Find where the given text appears and provide that cell's center as (X, Y) coordinate. 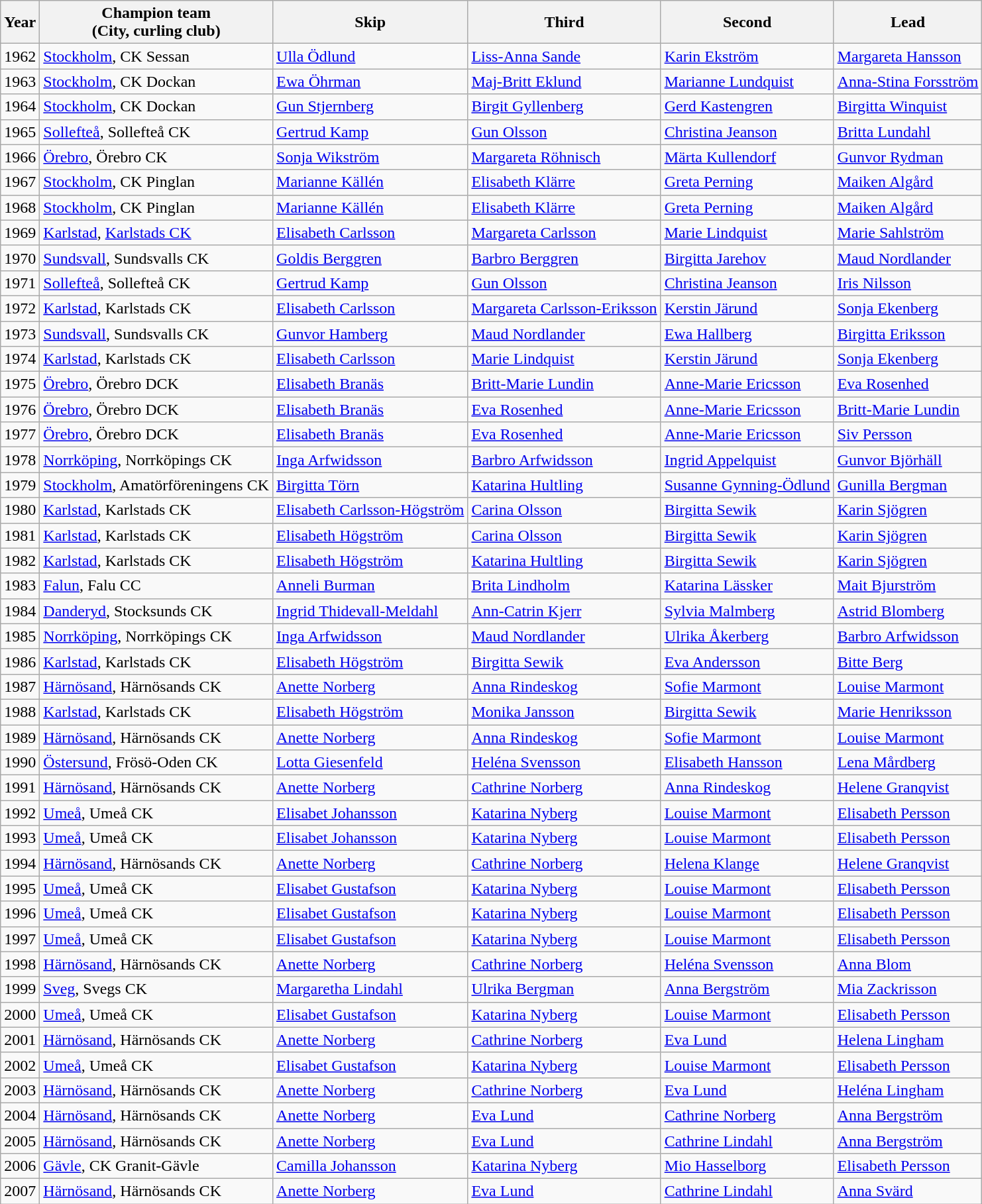
1973 (20, 333)
1983 (20, 586)
Ingrid Thidevall-Meldahl (370, 611)
Margareta Hansson (908, 56)
Lena Mårdberg (908, 763)
Marie Sahlström (908, 233)
1998 (20, 964)
1994 (20, 863)
Brita Lindholm (565, 586)
1977 (20, 435)
1997 (20, 939)
1999 (20, 989)
Birgitta Winquist (908, 107)
Margareta Röhnisch (565, 157)
Gerd Kastengren (747, 107)
Marianne Lundquist (747, 82)
1984 (20, 611)
1970 (20, 258)
Sveg, Svegs CK (156, 989)
Elisabeth Hansson (747, 763)
1965 (20, 132)
Bitte Berg (908, 661)
Danderyd, Stocksunds CK (156, 611)
Birgitta Törn (370, 485)
1972 (20, 308)
2004 (20, 1115)
Monika Jansson (565, 712)
Margaretha Lindahl (370, 989)
1975 (20, 384)
1967 (20, 182)
Heléna Lingham (908, 1090)
Liss-Anna Sande (565, 56)
Astrid Blomberg (908, 611)
Birgit Gyllenberg (565, 107)
Ann-Catrin Kjerr (565, 611)
Champion team(City, curling club) (156, 23)
1978 (20, 460)
Sylvia Malmberg (747, 611)
2007 (20, 1191)
1968 (20, 207)
Lotta Giesenfeld (370, 763)
1988 (20, 712)
Mait Bjurström (908, 586)
Margareta Carlsson-Eriksson (565, 308)
Gun Stjernberg (370, 107)
1976 (20, 410)
Gunilla Bergman (908, 485)
1986 (20, 661)
Maj-Britt Eklund (565, 82)
Ewa Öhrman (370, 82)
1969 (20, 233)
1990 (20, 763)
Birgitta Eriksson (908, 333)
1966 (20, 157)
1982 (20, 561)
Siv Persson (908, 435)
Third (565, 23)
1962 (20, 56)
Gävle, CK Granit-Gävle (156, 1166)
Gunvor Rydman (908, 157)
2003 (20, 1090)
1995 (20, 889)
1971 (20, 283)
Stockholm, Amatörföreningens CK (156, 485)
Helena Lingham (908, 1040)
1987 (20, 686)
1980 (20, 510)
Ulrika Åkerberg (747, 636)
2002 (20, 1065)
Eva Andersson (747, 661)
2001 (20, 1040)
1979 (20, 485)
1963 (20, 82)
Karin Ekström (747, 56)
Katarina Lässker (747, 586)
Anna Blom (908, 964)
Anneli Burman (370, 586)
Margareta Carlsson (565, 233)
1991 (20, 788)
2006 (20, 1166)
1974 (20, 359)
Susanne Gynning-Ödlund (747, 485)
Gunvor Björhäll (908, 460)
Goldis Berggren (370, 258)
Mio Hasselborg (747, 1166)
Örebro, Örebro CK (156, 157)
Ulrika Bergman (565, 989)
1996 (20, 914)
Sonja Wikström (370, 157)
1981 (20, 535)
Barbro Berggren (565, 258)
Marie Henriksson (908, 712)
Ulla Ödlund (370, 56)
Falun, Falu CC (156, 586)
Skip (370, 23)
Year (20, 23)
Lead (908, 23)
2005 (20, 1140)
Anna-Stina Forsström (908, 82)
Camilla Johansson (370, 1166)
1964 (20, 107)
Mia Zackrisson (908, 989)
Gunvor Hamberg (370, 333)
Birgitta Jarehov (747, 258)
Helena Klange (747, 863)
Iris Nilsson (908, 283)
Anna Svärd (908, 1191)
2000 (20, 1014)
Second (747, 23)
1989 (20, 738)
1992 (20, 813)
1993 (20, 838)
Märta Kullendorf (747, 157)
Östersund, Frösö-Oden CK (156, 763)
Stockholm, CK Sessan (156, 56)
Elisabeth Carlsson-Högström (370, 510)
Ingrid Appelquist (747, 460)
Britta Lundahl (908, 132)
1985 (20, 636)
Ewa Hallberg (747, 333)
